Detect which cell encompasses the target text, then output its (x, y) center coordinate. 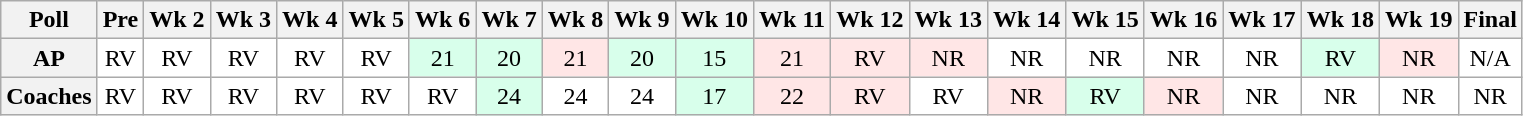
Wk 15 (1105, 20)
Wk 2 (177, 20)
Final (1490, 20)
Wk 18 (1340, 20)
Wk 5 (376, 20)
Wk 14 (1026, 20)
Poll (49, 20)
Wk 12 (870, 20)
Pre (120, 20)
15 (714, 58)
N/A (1490, 58)
AP (49, 58)
Wk 7 (509, 20)
Wk 19 (1419, 20)
Wk 10 (714, 20)
22 (792, 96)
17 (714, 96)
Coaches (49, 96)
Wk 13 (948, 20)
Wk 11 (792, 20)
Wk 16 (1183, 20)
Wk 6 (442, 20)
Wk 9 (642, 20)
Wk 8 (575, 20)
Wk 4 (310, 20)
Wk 17 (1262, 20)
Wk 3 (243, 20)
